Search for the cell housing the specified text and yield its [x, y] center coordinate. 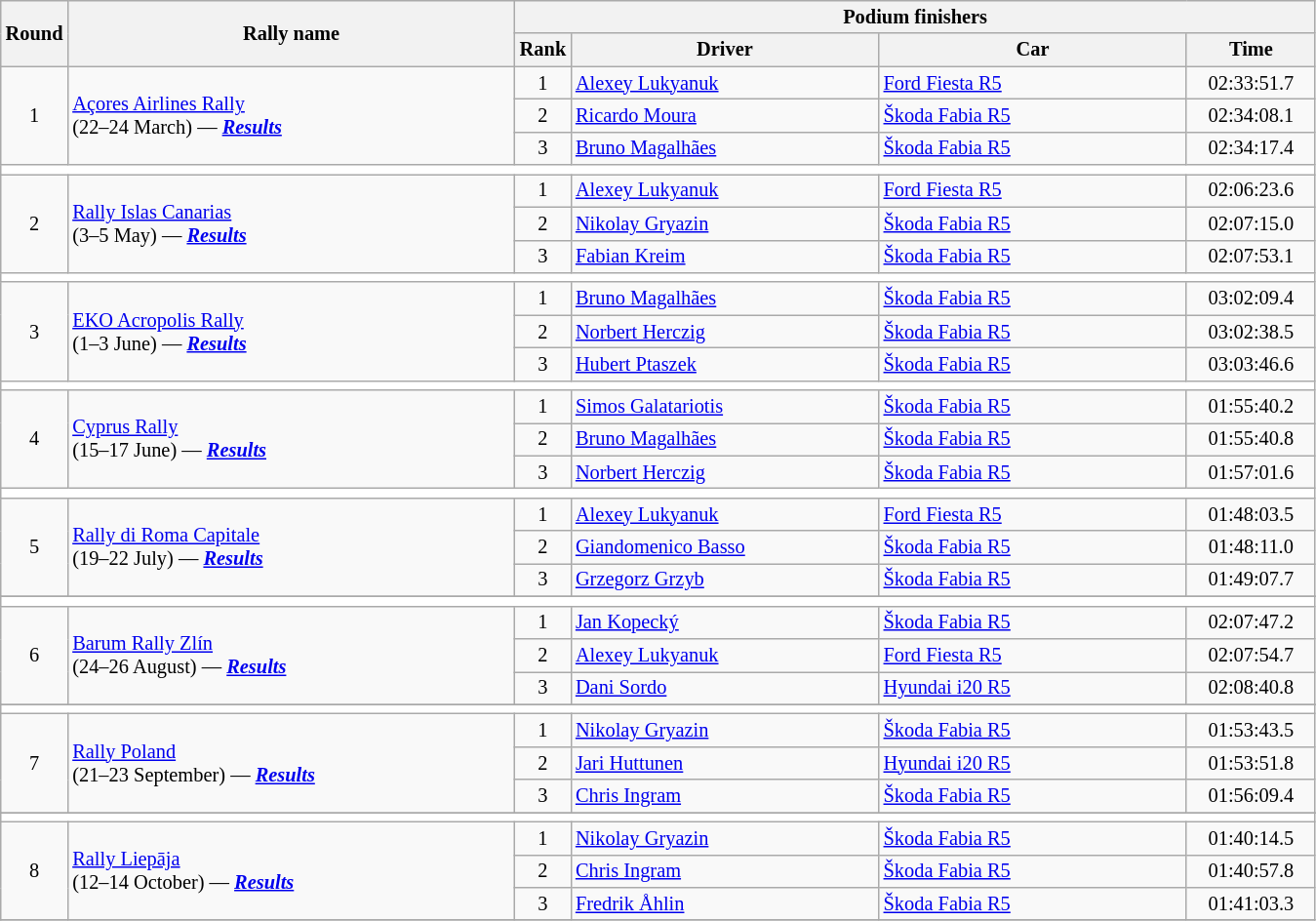
Rally Liepāja(12–14 October) — Results [291, 870]
Cyprus Rally(15–17 June) — Results [291, 439]
02:07:47.2 [1251, 622]
Rally Islas Canarias(3–5 May) — Results [291, 222]
02:07:54.7 [1251, 655]
03:02:38.5 [1251, 332]
7 [35, 763]
Açores Airlines Rally(22–24 March) — Results [291, 115]
02:07:15.0 [1251, 223]
6 [35, 656]
Dani Sordo [725, 688]
Rally Poland(21–23 September) — Results [291, 763]
02:08:40.8 [1251, 688]
01:40:57.8 [1251, 871]
01:55:40.8 [1251, 439]
Time [1251, 50]
Fabian Kreim [725, 257]
Giandomenico Basso [725, 547]
02:34:17.4 [1251, 148]
01:41:03.3 [1251, 903]
Barum Rally Zlín(24–26 August) — Results [291, 656]
03:03:46.6 [1251, 364]
Hubert Ptaszek [725, 364]
02:07:53.1 [1251, 257]
02:06:23.6 [1251, 190]
Grzegorz Grzyb [725, 580]
01:55:40.2 [1251, 407]
Simos Galatariotis [725, 407]
Round [35, 33]
02:33:51.7 [1251, 83]
Rally di Roma Capitale(19–22 July) — Results [291, 546]
01:48:03.5 [1251, 514]
EKO Acropolis Rally(1–3 June) — Results [291, 332]
Car [1033, 50]
Jari Huttunen [725, 763]
Driver [725, 50]
01:53:43.5 [1251, 730]
Fredrik Åhlin [725, 903]
01:57:01.6 [1251, 472]
01:49:07.7 [1251, 580]
01:56:09.4 [1251, 796]
03:02:09.4 [1251, 299]
8 [35, 870]
Rally name [291, 33]
Ricardo Moura [725, 115]
01:40:14.5 [1251, 838]
01:48:11.0 [1251, 547]
01:53:51.8 [1251, 763]
02:34:08.1 [1251, 115]
Rank [542, 50]
5 [35, 546]
Jan Kopecký [725, 622]
Podium finishers [915, 17]
4 [35, 439]
